Return (X, Y) of the center of cell containing provided text 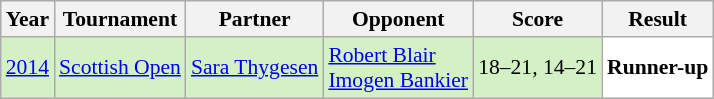
Scottish Open (120, 68)
Runner-up (658, 68)
Robert Blair Imogen Bankier (398, 68)
Result (658, 19)
Opponent (398, 19)
18–21, 14–21 (538, 68)
Score (538, 19)
Tournament (120, 19)
Partner (254, 19)
2014 (28, 68)
Year (28, 19)
Sara Thygesen (254, 68)
